Detect which cell encompasses the target text, then output its (x, y) center coordinate. 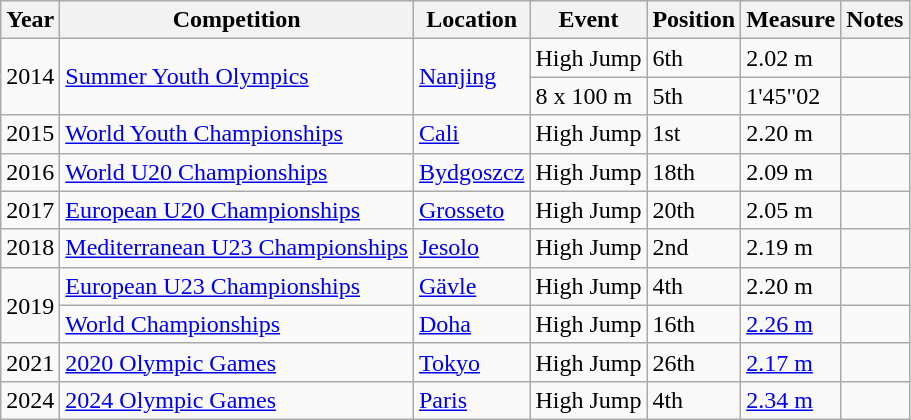
Doha (471, 324)
Year (30, 20)
World Youth Championships (237, 134)
5th (694, 96)
2nd (694, 248)
2.17 m (791, 362)
1'45"02 (791, 96)
Notes (875, 20)
World U20 Championships (237, 172)
2.19 m (791, 248)
2019 (30, 305)
Paris (471, 400)
Grosseto (471, 210)
2017 (30, 210)
20th (694, 210)
2024 Olympic Games (237, 400)
World Championships (237, 324)
6th (694, 58)
European U23 Championships (237, 286)
2021 (30, 362)
Mediterranean U23 Championships (237, 248)
26th (694, 362)
2.09 m (791, 172)
Cali (471, 134)
Gävle (471, 286)
2.26 m (791, 324)
2.05 m (791, 210)
Location (471, 20)
Summer Youth Olympics (237, 77)
Measure (791, 20)
Nanjing (471, 77)
2024 (30, 400)
8 x 100 m (588, 96)
Bydgoszcz (471, 172)
Jesolo (471, 248)
16th (694, 324)
2020 Olympic Games (237, 362)
2016 (30, 172)
2.34 m (791, 400)
2018 (30, 248)
2.02 m (791, 58)
18th (694, 172)
2015 (30, 134)
Tokyo (471, 362)
Position (694, 20)
2014 (30, 77)
Event (588, 20)
Competition (237, 20)
1st (694, 134)
European U20 Championships (237, 210)
